Pinpoint the cell where the given text exists, returning its (X, Y) midpoint coordinate. 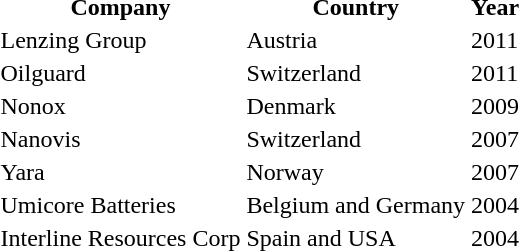
Austria (356, 40)
Denmark (356, 106)
Belgium and Germany (356, 205)
Norway (356, 172)
